Output the (X, Y) coordinate of the center of the cell containing the given text.  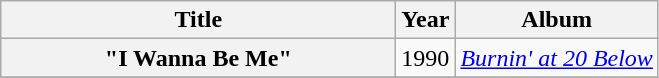
Year (426, 20)
Burnin' at 20 Below (557, 58)
Title (198, 20)
"I Wanna Be Me" (198, 58)
1990 (426, 58)
Album (557, 20)
